Detect which cell encompasses the target text, then output its (X, Y) center coordinate. 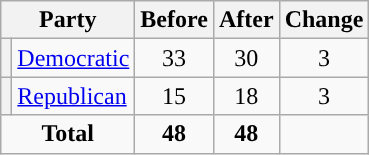
Party (68, 20)
33 (174, 58)
Before (174, 20)
18 (246, 96)
15 (174, 96)
30 (246, 58)
Democratic (74, 58)
After (246, 20)
Total (68, 134)
Change (324, 20)
Republican (74, 96)
